Pinpoint the cell where the given text exists, returning its (X, Y) midpoint coordinate. 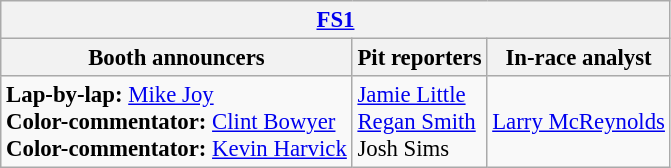
Lap-by-lap: Mike JoyColor-commentator: Clint BowyerColor-commentator: Kevin Harvick (176, 122)
FS1 (336, 20)
Jamie LittleRegan SmithJosh Sims (420, 122)
Larry McReynolds (578, 122)
In-race analyst (578, 58)
Pit reporters (420, 58)
Booth announcers (176, 58)
